For the text-containing cell, return its midpoint in [x, y] coordinate format. 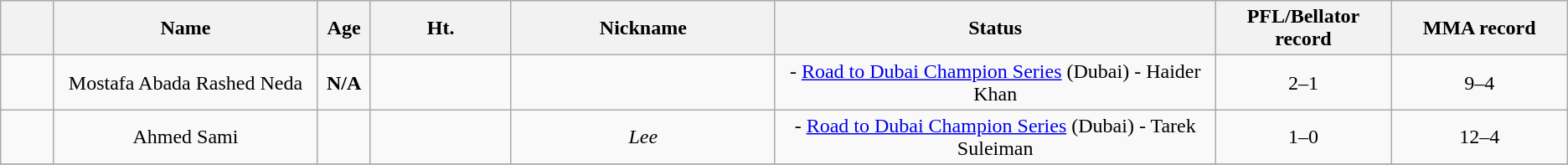
Lee [643, 137]
Mostafa Abada Rashed Neda [186, 82]
9–4 [1479, 82]
- Road to Dubai Champion Series (Dubai) - Tarek Suleiman [995, 137]
12–4 [1479, 137]
MMA record [1479, 28]
1–0 [1303, 137]
Ht. [441, 28]
Name [186, 28]
Nickname [643, 28]
PFL/Bellator record [1303, 28]
Age [343, 28]
Status [995, 28]
2–1 [1303, 82]
Ahmed Sami [186, 137]
- Road to Dubai Champion Series (Dubai) - Haider Khan [995, 82]
N/A [343, 82]
